Output the (x, y) coordinate of the center of the cell containing the given text.  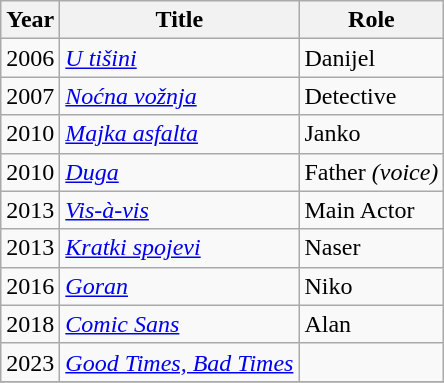
Alan (372, 324)
Janko (372, 134)
Niko (372, 286)
2016 (30, 286)
Title (180, 20)
Duga (180, 172)
Main Actor (372, 210)
Danijel (372, 58)
2007 (30, 96)
Naser (372, 248)
Goran (180, 286)
2023 (30, 362)
Noćna vožnja (180, 96)
Kratki spojevi (180, 248)
Comic Sans (180, 324)
2006 (30, 58)
Detective (372, 96)
Good Times, Bad Times (180, 362)
Vis-à-vis (180, 210)
U tišini (180, 58)
Father (voice) (372, 172)
Majka asfalta (180, 134)
2018 (30, 324)
Role (372, 20)
Year (30, 20)
